Locate the cell with the specified text and output its (x, y) center coordinate. 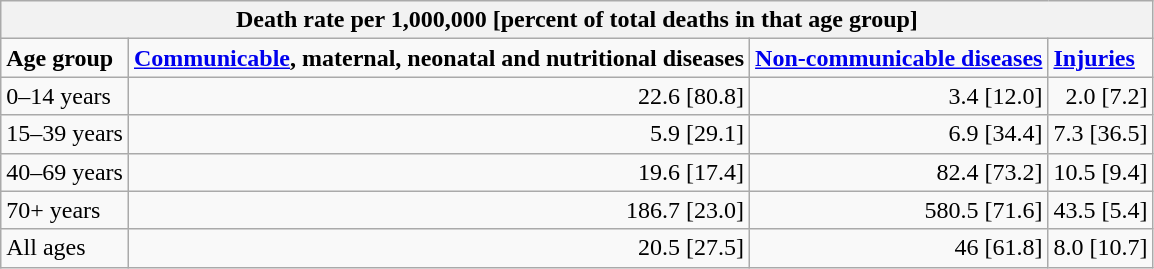
0–14 years (65, 96)
7.3 [36.5] (1100, 134)
70+ years (65, 210)
186.7 [23.0] (438, 210)
Death rate per 1,000,000 [percent of total deaths in that age group] (577, 20)
Age group (65, 58)
6.9 [34.4] (899, 134)
40–69 years (65, 172)
580.5 [71.6] (899, 210)
82.4 [73.2] (899, 172)
Injuries (1100, 58)
43.5 [5.4] (1100, 210)
5.9 [29.1] (438, 134)
46 [61.8] (899, 248)
8.0 [10.7] (1100, 248)
19.6 [17.4] (438, 172)
Communicable, maternal, neonatal and nutritional diseases (438, 58)
20.5 [27.5] (438, 248)
All ages (65, 248)
Non-communicable diseases (899, 58)
2.0 [7.2] (1100, 96)
22.6 [80.8] (438, 96)
15–39 years (65, 134)
10.5 [9.4] (1100, 172)
3.4 [12.0] (899, 96)
